Pinpoint the cell where the given text exists, returning its (x, y) midpoint coordinate. 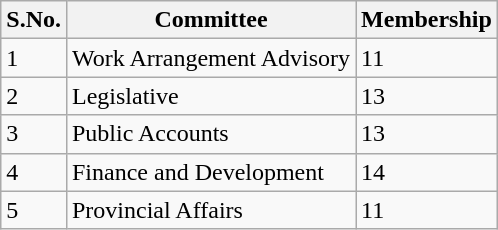
1 (34, 58)
Committee (210, 20)
5 (34, 210)
S.No. (34, 20)
Work Arrangement Advisory (210, 58)
Membership (427, 20)
Finance and Development (210, 172)
2 (34, 96)
Legislative (210, 96)
Public Accounts (210, 134)
3 (34, 134)
Provincial Affairs (210, 210)
4 (34, 172)
14 (427, 172)
